Identify which cell holds the provided text, then report its (x, y) central coordinate. 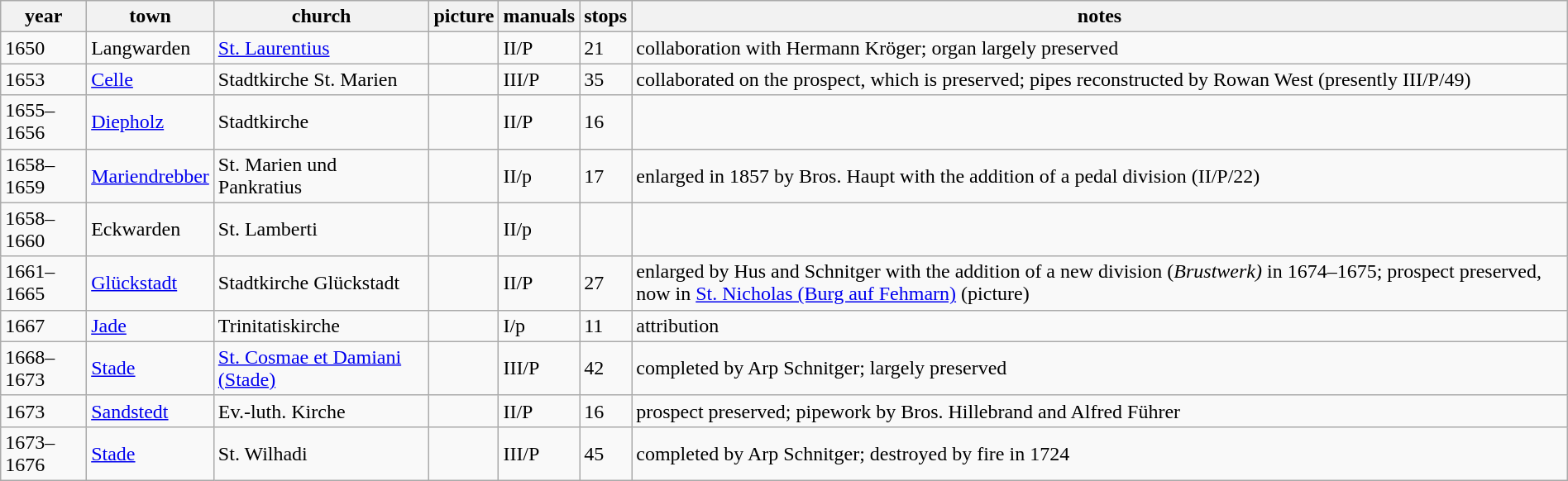
collaborated on the prospect, which is preserved; pipes reconstructed by Rowan West (presently III/P/49) (1100, 79)
Celle (151, 79)
attribution (1100, 326)
collaboration with Hermann Kröger; organ largely preserved (1100, 48)
St. Lamberti (321, 230)
27 (605, 283)
1650 (44, 48)
St. Wilhadi (321, 453)
1658–1660 (44, 230)
St. Laurentius (321, 48)
1653 (44, 79)
1661–1665 (44, 283)
church (321, 17)
Eckwarden (151, 230)
21 (605, 48)
I/p (539, 326)
1655–1656 (44, 122)
Sandstedt (151, 411)
Glückstadt (151, 283)
Stadtkirche Glückstadt (321, 283)
completed by Arp Schnitger; largely preserved (1100, 369)
St. Marien und Pankratius (321, 175)
1673–1676 (44, 453)
Jade (151, 326)
completed by Arp Schnitger; destroyed by fire in 1724 (1100, 453)
Ev.-luth. Kirche (321, 411)
notes (1100, 17)
1668–1673 (44, 369)
Trinitatiskirche (321, 326)
1667 (44, 326)
Mariendrebber (151, 175)
St. Cosmae et Damiani (Stade) (321, 369)
35 (605, 79)
11 (605, 326)
town (151, 17)
enlarged in 1857 by Bros. Haupt with the addition of a pedal division (II/P/22) (1100, 175)
Stadtkirche (321, 122)
Stadtkirche St. Marien (321, 79)
Langwarden (151, 48)
manuals (539, 17)
17 (605, 175)
year (44, 17)
1658–1659 (44, 175)
Diepholz (151, 122)
45 (605, 453)
picture (464, 17)
stops (605, 17)
42 (605, 369)
prospect preserved; pipework by Bros. Hillebrand and Alfred Führer (1100, 411)
1673 (44, 411)
